Capture the cell that displays the provided text and extract its (x, y) central coordinate. 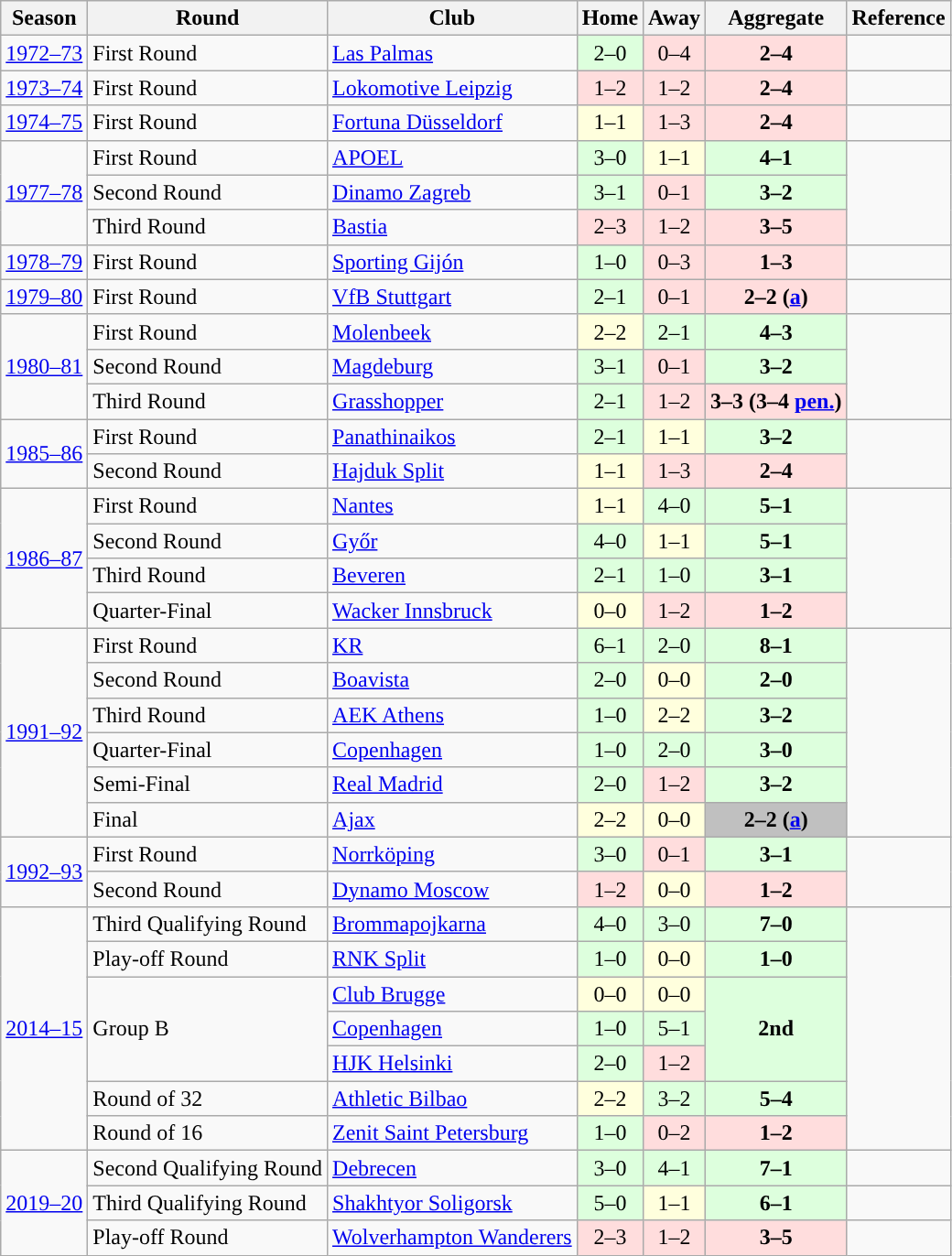
3–3 (3–4 pen.) (776, 401)
Real Madrid (452, 785)
Reference (899, 18)
1977–78 (44, 192)
Round of 16 (208, 1133)
Fortuna Düsseldorf (452, 123)
1986–87 (44, 558)
Sporting Gijón (452, 262)
Panathinaikos (452, 437)
1979–80 (44, 297)
APOEL (452, 157)
8–1 (776, 645)
Lokomotive Leipzig (452, 88)
Dinamo Zagreb (452, 192)
Norrköping (452, 854)
7–1 (776, 1168)
Ajax (452, 819)
1980–81 (44, 366)
Home (610, 18)
Final (208, 819)
Round (208, 18)
Nantes (452, 506)
Group B (208, 1028)
Molenbeek (452, 331)
Wacker Innsbruck (452, 611)
Dynamo Moscow (452, 889)
1978–79 (44, 262)
0–4 (675, 53)
1974–75 (44, 123)
Magdeburg (452, 366)
Wolverhampton Wanderers (452, 1238)
Club (452, 18)
1973–74 (44, 88)
5–0 (610, 1203)
AEK Athens (452, 715)
Club Brugge (452, 993)
1991–92 (44, 732)
2nd (776, 1028)
1985–86 (44, 454)
Semi-Final (208, 785)
Round of 32 (208, 1099)
2019–20 (44, 1203)
Bastia (452, 227)
Brommapojkarna (452, 924)
Boavista (452, 680)
1972–73 (44, 53)
Second Qualifying Round (208, 1168)
VfB Stuttgart (452, 297)
5–4 (776, 1099)
KR (452, 645)
0–2 (675, 1133)
HJK Helsinki (452, 1064)
Aggregate (776, 18)
Grasshopper (452, 401)
4–3 (776, 331)
RNK Split (452, 958)
Shakhtyor Soligorsk (452, 1203)
Las Palmas (452, 53)
2014–15 (44, 1028)
Season (44, 18)
Győr (452, 541)
Zenit Saint Petersburg (452, 1133)
Hajduk Split (452, 471)
Beveren (452, 576)
7–0 (776, 924)
0–3 (675, 262)
Athletic Bilbao (452, 1099)
Away (675, 18)
Debrecen (452, 1168)
1992–93 (44, 872)
